From the cell containing the given text, extract its center point as [X, Y] coordinate. 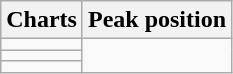
Peak position [156, 20]
Charts [42, 20]
